Output the [x, y] coordinate of the center of the cell containing the given text.  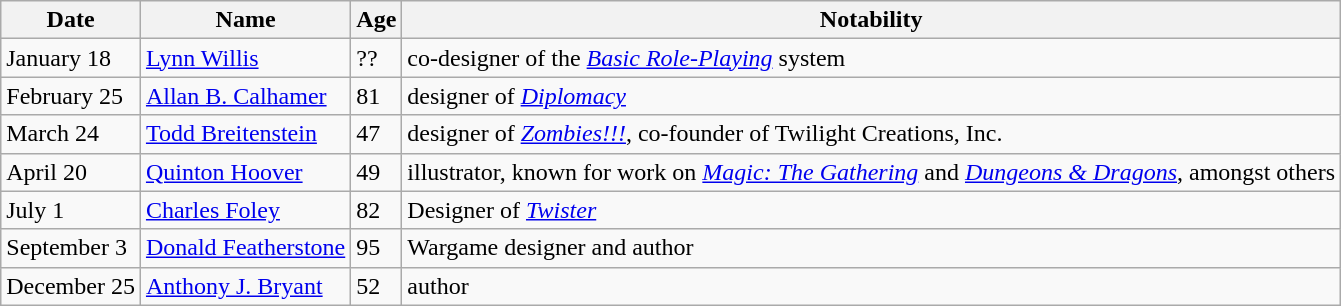
Charles Foley [245, 210]
Name [245, 20]
Age [376, 20]
Lynn Willis [245, 58]
Allan B. Calhamer [245, 96]
September 3 [71, 248]
Donald Featherstone [245, 248]
Quinton Hoover [245, 172]
81 [376, 96]
?? [376, 58]
Date [71, 20]
Designer of Twister [872, 210]
December 25 [71, 286]
Wargame designer and author [872, 248]
49 [376, 172]
February 25 [71, 96]
47 [376, 134]
illustrator, known for work on Magic: The Gathering and Dungeons & Dragons, amongst others [872, 172]
author [872, 286]
co-designer of the Basic Role-Playing system [872, 58]
designer of Diplomacy [872, 96]
July 1 [71, 210]
52 [376, 286]
82 [376, 210]
Todd Breitenstein [245, 134]
designer of Zombies!!!, co-founder of Twilight Creations, Inc. [872, 134]
April 20 [71, 172]
Notability [872, 20]
95 [376, 248]
Anthony J. Bryant [245, 286]
January 18 [71, 58]
March 24 [71, 134]
